Locate the cell with the specified text and output its (X, Y) center coordinate. 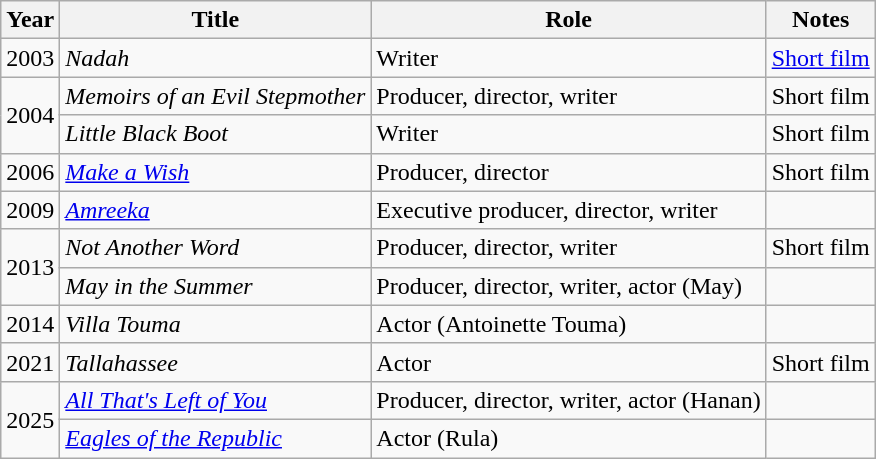
Not Another Word (216, 248)
2003 (30, 58)
2004 (30, 115)
Notes (820, 20)
Producer, director (568, 172)
Amreeka (216, 210)
Producer, director, writer, actor (Hanan) (568, 400)
2014 (30, 324)
Nadah (216, 58)
Actor (Antoinette Touma) (568, 324)
Memoirs of an Evil Stepmother (216, 96)
Producer, director, writer, actor (May) (568, 286)
2006 (30, 172)
2009 (30, 210)
2021 (30, 362)
2025 (30, 419)
Little Black Boot (216, 134)
May in the Summer (216, 286)
Eagles of the Republic (216, 438)
Actor (Rula) (568, 438)
Villa Touma (216, 324)
Tallahassee (216, 362)
Executive producer, director, writer (568, 210)
Year (30, 20)
All That's Left of You (216, 400)
Title (216, 20)
Make a Wish (216, 172)
2013 (30, 267)
Role (568, 20)
Actor (568, 362)
